Identify which cell holds the provided text, then report its (x, y) central coordinate. 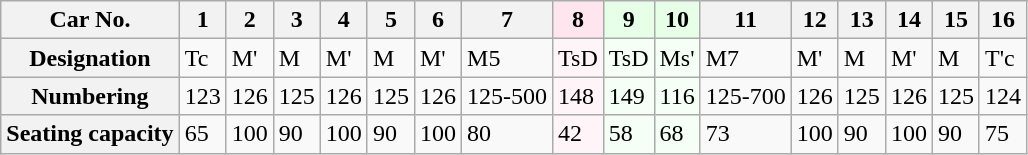
3 (296, 20)
16 (1002, 20)
M7 (746, 58)
80 (508, 134)
68 (677, 134)
T'c (1002, 58)
116 (677, 96)
149 (628, 96)
58 (628, 134)
65 (202, 134)
4 (344, 20)
42 (578, 134)
1 (202, 20)
Car No. (90, 20)
2 (250, 20)
11 (746, 20)
13 (862, 20)
8 (578, 20)
125-700 (746, 96)
125-500 (508, 96)
7 (508, 20)
Designation (90, 58)
6 (438, 20)
148 (578, 96)
10 (677, 20)
123 (202, 96)
5 (390, 20)
Numbering (90, 96)
9 (628, 20)
75 (1002, 134)
12 (814, 20)
14 (908, 20)
15 (956, 20)
Tc (202, 58)
124 (1002, 96)
Seating capacity (90, 134)
73 (746, 134)
Ms' (677, 58)
M5 (508, 58)
